Determine the [x, y] coordinate at the center of the cell enclosing the given text.  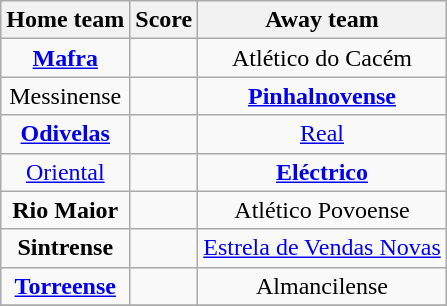
Rio Maior [66, 210]
Sintrense [66, 248]
Real [322, 134]
Atlético do Cacém [322, 58]
Pinhalnovense [322, 96]
Atlético Povoense [322, 210]
Almancilense [322, 286]
Estrela de Vendas Novas [322, 248]
Oriental [66, 172]
Torreense [66, 286]
Odivelas [66, 134]
Messinense [66, 96]
Mafra [66, 58]
Eléctrico [322, 172]
Home team [66, 20]
Away team [322, 20]
Score [164, 20]
